Detect which cell encompasses the target text, then output its (x, y) center coordinate. 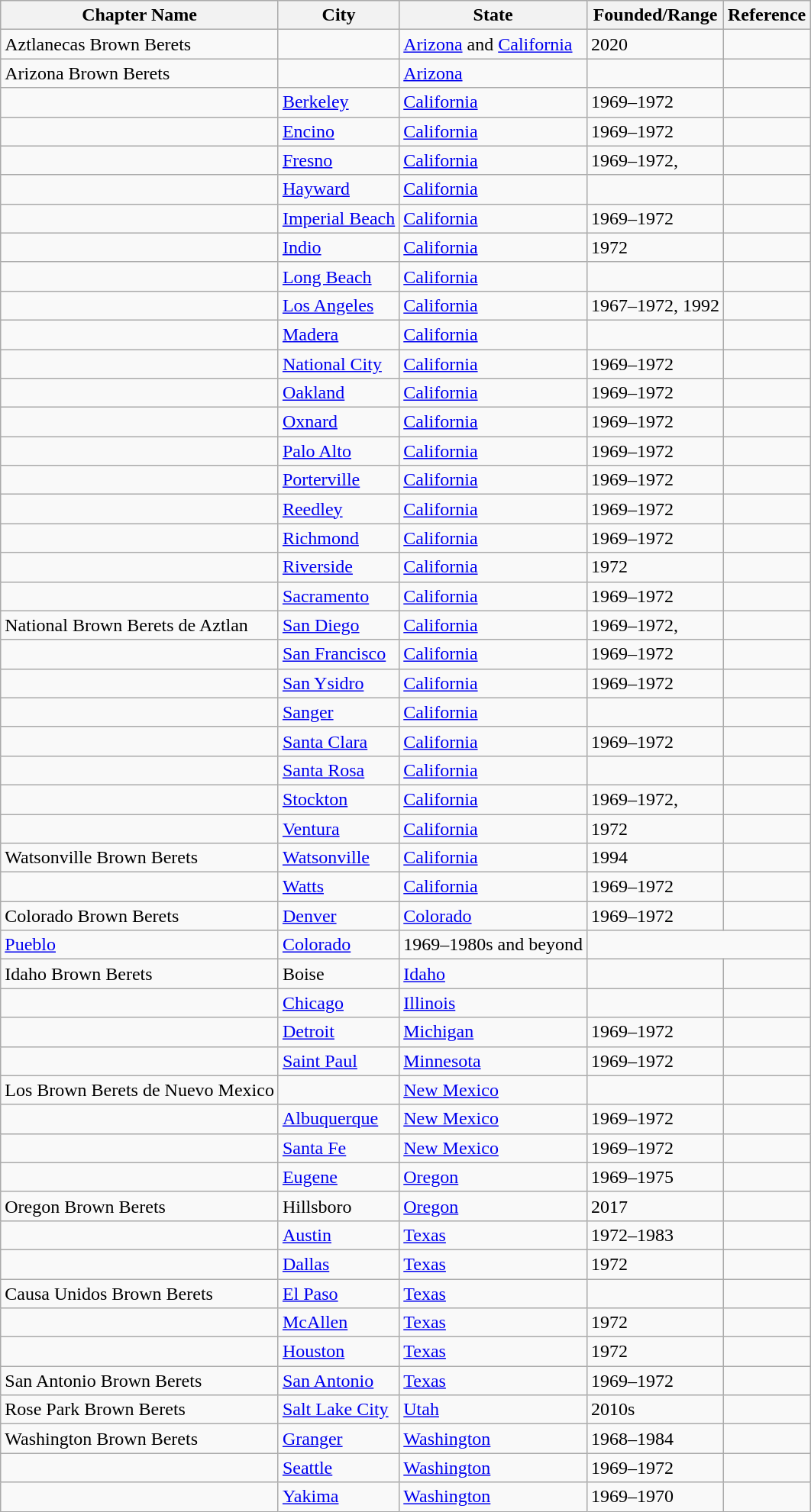
1969–1970 (655, 1497)
Aztlanecas Brown Berets (140, 44)
Watsonville (338, 858)
1969–1980s and beyond (493, 945)
Palo Alto (338, 451)
Hillsboro (338, 1206)
Sacramento (338, 596)
Houston (338, 1352)
Chicago (338, 1003)
Oregon Brown Berets (140, 1206)
Washington Brown Berets (140, 1439)
Yakima (338, 1497)
2017 (655, 1206)
Imperial Beach (338, 218)
Idaho Brown Berets (140, 974)
Arizona Brown Berets (140, 73)
Los Brown Berets de Nuevo Mexico (140, 1090)
Eugene (338, 1177)
Santa Clara (338, 741)
Saint Paul (338, 1061)
Long Beach (338, 276)
Causa Unidos Brown Berets (140, 1294)
2010s (655, 1410)
Seattle (338, 1468)
San Ysidro (338, 683)
Colorado Brown Berets (140, 916)
Idaho (493, 974)
National City (338, 364)
Albuquerque (338, 1119)
San Antonio Brown Berets (140, 1381)
Minnesota (493, 1061)
Stockton (338, 799)
1968–1984 (655, 1439)
Sanger (338, 712)
Richmond (338, 538)
Indio (338, 247)
Riverside (338, 567)
1969–1975 (655, 1177)
Porterville (338, 480)
Denver (338, 916)
Watts (338, 887)
Dallas (338, 1264)
Rose Park Brown Berets (140, 1410)
Ventura (338, 828)
2020 (655, 44)
1967–1972, 1992 (655, 305)
Pueblo (140, 945)
Santa Fe (338, 1148)
Arizona and California (493, 44)
Hayward (338, 189)
1972–1983 (655, 1235)
Arizona (493, 73)
Illinois (493, 1003)
Utah (493, 1410)
San Antonio (338, 1381)
Santa Rosa (338, 770)
Salt Lake City (338, 1410)
Oxnard (338, 422)
Watsonville Brown Berets (140, 858)
Fresno (338, 160)
San Francisco (338, 654)
Madera (338, 334)
1994 (655, 858)
Michigan (493, 1032)
Los Angeles (338, 305)
Berkeley (338, 102)
Detroit (338, 1032)
Encino (338, 131)
National Brown Berets de Aztlan (140, 625)
Founded/Range (655, 15)
Boise (338, 974)
San Diego (338, 625)
Austin (338, 1235)
State (493, 15)
City (338, 15)
Reference (767, 15)
El Paso (338, 1294)
Oakland (338, 393)
Chapter Name (140, 15)
Granger (338, 1439)
Reedley (338, 509)
McAllen (338, 1323)
